Extract the (x, y) coordinate from the center of the cell holding the provided text.  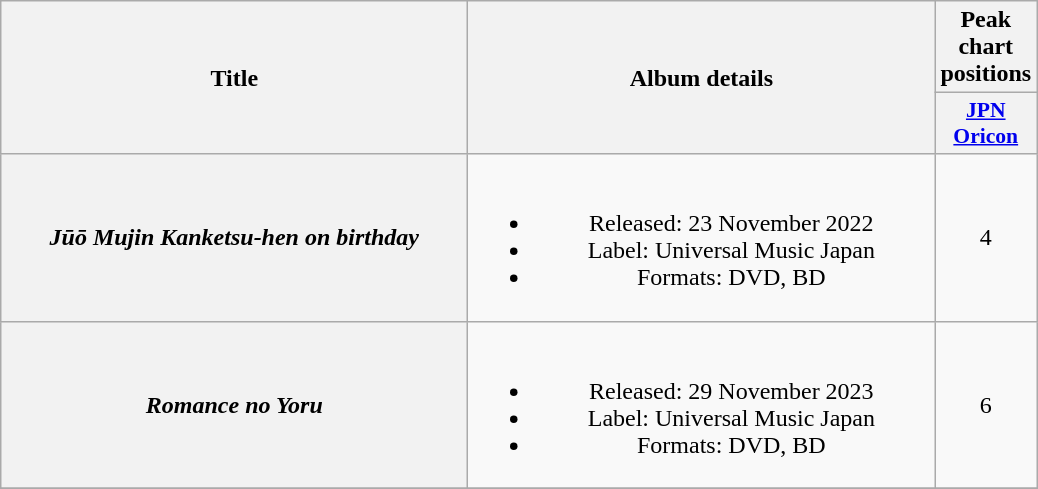
Romance no Yoru (234, 404)
6 (986, 404)
Peakchartpositions (986, 47)
JPNOricon (986, 124)
Title (234, 78)
Released: 23 November 2022Label: Universal Music JapanFormats: DVD, BD (702, 238)
Jūō Mujin Kanketsu-hen on birthday (234, 238)
Released: 29 November 2023Label: Universal Music JapanFormats: DVD, BD (702, 404)
Album details (702, 78)
4 (986, 238)
